Identify which cell holds the provided text, then report its (x, y) central coordinate. 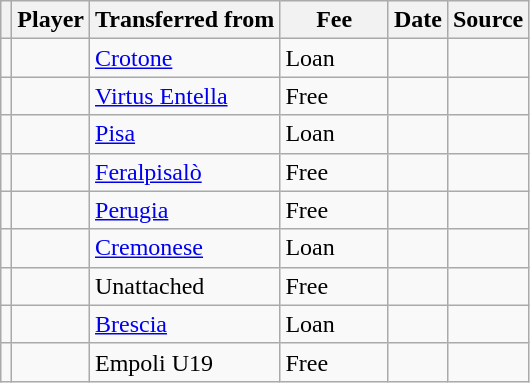
Cremonese (185, 248)
Player (51, 20)
Source (488, 20)
Brescia (185, 324)
Feralpisalò (185, 172)
Perugia (185, 210)
Empoli U19 (185, 362)
Pisa (185, 134)
Transferred from (185, 20)
Fee (334, 20)
Virtus Entella (185, 96)
Date (418, 20)
Unattached (185, 286)
Crotone (185, 58)
